Capture the cell that displays the provided text and extract its (x, y) central coordinate. 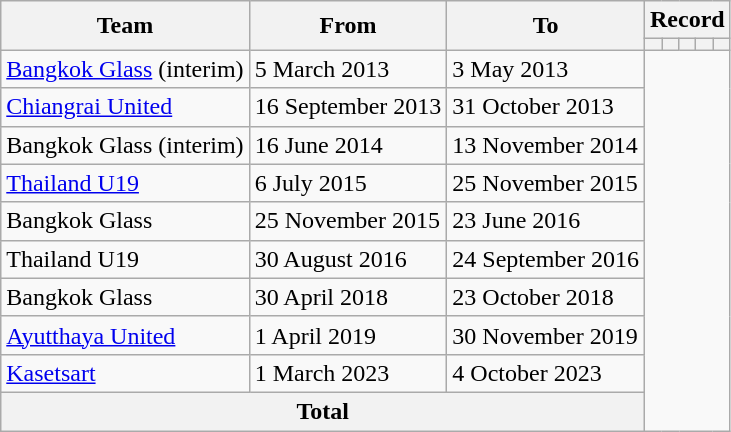
4 October 2023 (546, 373)
Total (323, 411)
30 November 2019 (546, 335)
Record (688, 20)
Kasetsart (125, 373)
Ayutthaya United (125, 335)
23 June 2016 (546, 221)
16 June 2014 (348, 145)
30 August 2016 (348, 259)
13 November 2014 (546, 145)
From (348, 26)
16 September 2013 (348, 107)
3 May 2013 (546, 69)
31 October 2013 (546, 107)
Team (125, 26)
To (546, 26)
24 September 2016 (546, 259)
23 October 2018 (546, 297)
Chiangrai United (125, 107)
5 March 2013 (348, 69)
1 April 2019 (348, 335)
1 March 2023 (348, 373)
6 July 2015 (348, 183)
30 April 2018 (348, 297)
